Detect which cell encompasses the target text, then output its [X, Y] center coordinate. 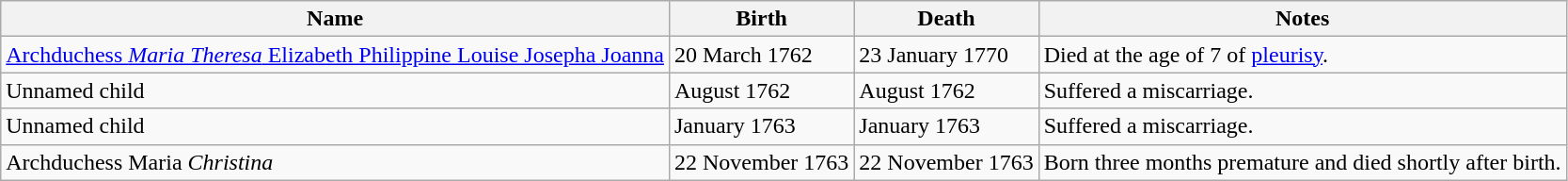
23 January 1770 [946, 55]
Death [946, 19]
Archduchess Maria Theresa Elizabeth Philippine Louise Josepha Joanna [335, 55]
20 March 1762 [761, 55]
Died at the age of 7 of pleurisy. [1302, 55]
Archduchess Maria Christina [335, 162]
Name [335, 19]
Birth [761, 19]
Notes [1302, 19]
Born three months premature and died shortly after birth. [1302, 162]
